Scan for the cell matching the given text and deliver its (x, y) coordinate at center. 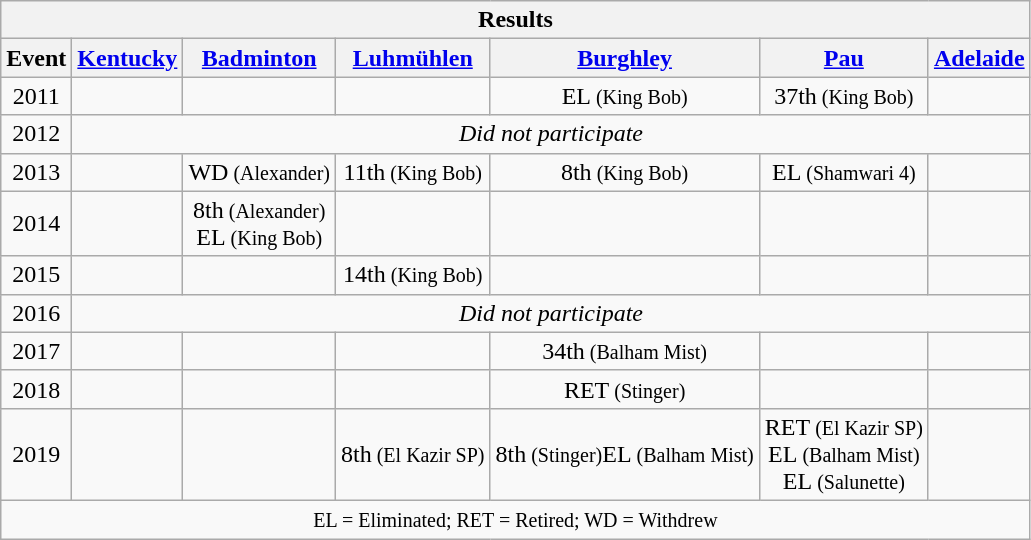
2019 (36, 454)
EL = Eliminated; RET = Retired; WD = Withdrew (516, 519)
EL (Shamwari 4) (844, 172)
2018 (36, 389)
8th (Alexander)EL (King Bob) (260, 224)
Adelaide (979, 58)
RET (El Kazir SP)EL (Balham Mist)EL (Salunette) (844, 454)
2011 (36, 96)
Results (516, 20)
8th (El Kazir SP) (413, 454)
8th (Stinger)EL (Balham Mist) (624, 454)
2012 (36, 134)
2016 (36, 313)
2017 (36, 351)
2015 (36, 275)
2013 (36, 172)
37th (King Bob) (844, 96)
Kentucky (128, 58)
Event (36, 58)
Badminton (260, 58)
11th (King Bob) (413, 172)
34th (Balham Mist) (624, 351)
14th (King Bob) (413, 275)
RET (Stinger) (624, 389)
Burghley (624, 58)
8th (King Bob) (624, 172)
WD (Alexander) (260, 172)
Luhmühlen (413, 58)
EL (King Bob) (624, 96)
2014 (36, 224)
Pau (844, 58)
